Find where the given text appears and provide that cell's center as [X, Y] coordinate. 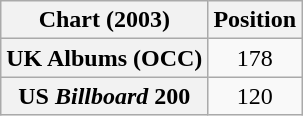
US Billboard 200 [104, 96]
120 [255, 96]
Position [255, 20]
Chart (2003) [104, 20]
UK Albums (OCC) [104, 58]
178 [255, 58]
